Identify which cell holds the provided text, then report its [X, Y] central coordinate. 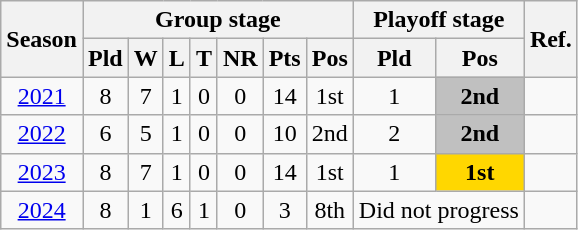
Pts [284, 58]
Playoff stage [438, 20]
2022 [42, 134]
T [204, 58]
2023 [42, 172]
8th [330, 210]
2 [394, 134]
5 [146, 134]
10 [284, 134]
2024 [42, 210]
NR [240, 58]
Group stage [218, 20]
Ref. [550, 39]
L [176, 58]
W [146, 58]
Season [42, 39]
2021 [42, 96]
3 [284, 210]
Did not progress [438, 210]
